Locate the cell with the specified text and output its (X, Y) center coordinate. 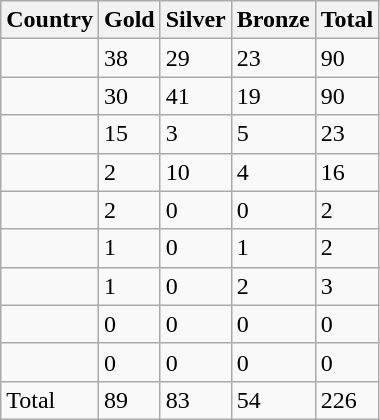
41 (196, 96)
Bronze (273, 20)
Silver (196, 20)
19 (273, 96)
83 (196, 400)
29 (196, 58)
Country (50, 20)
10 (196, 172)
54 (273, 400)
15 (129, 134)
16 (347, 172)
5 (273, 134)
89 (129, 400)
30 (129, 96)
4 (273, 172)
38 (129, 58)
226 (347, 400)
Gold (129, 20)
